Pinpoint the cell where the given text exists, returning its (X, Y) midpoint coordinate. 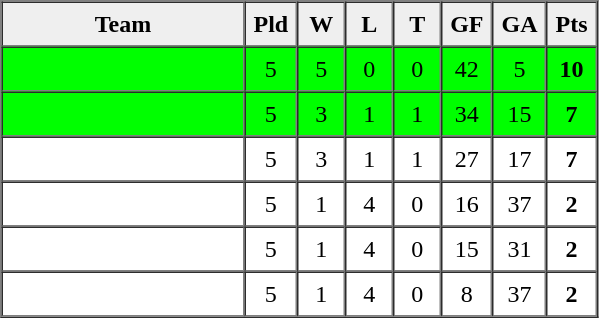
16 (466, 204)
L (369, 24)
T (417, 24)
31 (520, 248)
10 (572, 68)
Team (124, 24)
27 (466, 158)
34 (466, 114)
GF (466, 24)
GA (520, 24)
17 (520, 158)
42 (466, 68)
Pld (270, 24)
Pts (572, 24)
W (321, 24)
8 (466, 294)
